Return the [X, Y] coordinate for the center point of the cell that contains the specified text.  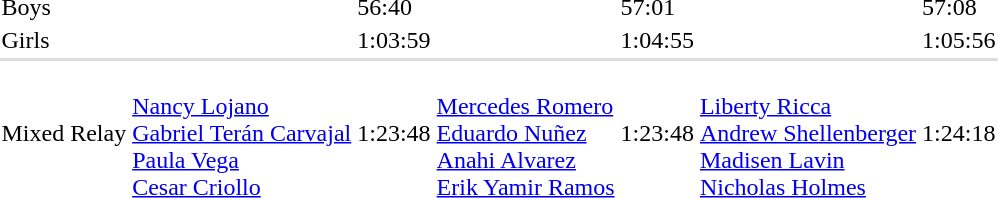
Girls [64, 40]
1:05:56 [959, 40]
1:03:59 [394, 40]
1:04:55 [657, 40]
